Extract the (X, Y) coordinate from the center of the cell holding the provided text.  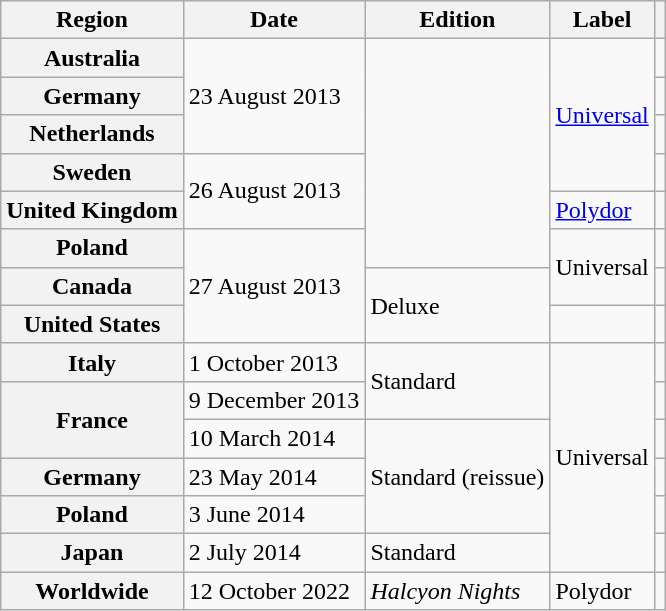
Halcyon Nights (458, 591)
26 August 2013 (274, 191)
Label (602, 20)
Region (92, 20)
Sweden (92, 172)
Netherlands (92, 134)
Edition (458, 20)
Date (274, 20)
Australia (92, 58)
23 May 2014 (274, 477)
27 August 2013 (274, 286)
Canada (92, 286)
1 October 2013 (274, 362)
23 August 2013 (274, 96)
Standard (reissue) (458, 476)
Deluxe (458, 305)
10 March 2014 (274, 438)
9 December 2013 (274, 400)
Japan (92, 553)
United Kingdom (92, 210)
Worldwide (92, 591)
Italy (92, 362)
3 June 2014 (274, 515)
12 October 2022 (274, 591)
United States (92, 324)
2 July 2014 (274, 553)
France (92, 419)
